Return the [X, Y] coordinate for the center point of the cell that contains the specified text.  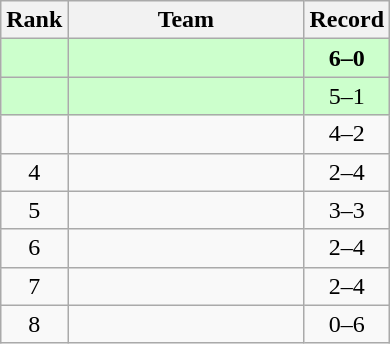
0–6 [347, 324]
6–0 [347, 58]
5 [34, 210]
Record [347, 20]
Team [186, 20]
3–3 [347, 210]
5–1 [347, 96]
8 [34, 324]
7 [34, 286]
4 [34, 172]
Rank [34, 20]
6 [34, 248]
4–2 [347, 134]
